Detect which cell encompasses the target text, then output its [x, y] center coordinate. 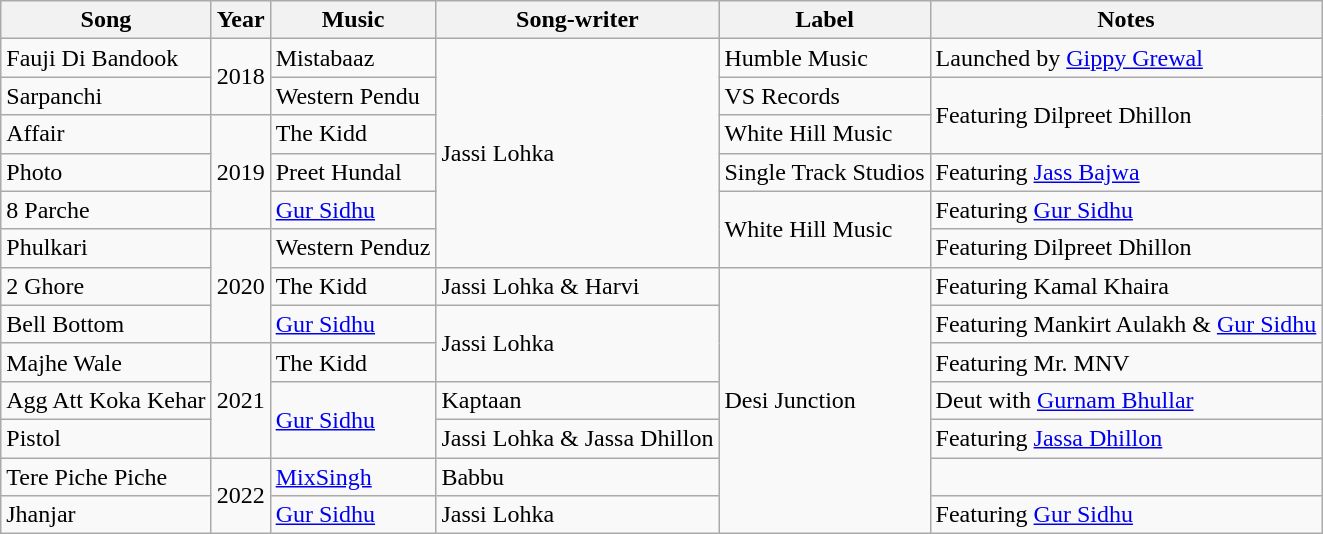
Desi Junction [824, 400]
Babbu [578, 477]
Featuring Jassa Dhillon [1126, 438]
2019 [240, 172]
Deut with Gurnam Bhullar [1126, 400]
Notes [1126, 20]
2 Ghore [106, 286]
Western Penduz [353, 248]
MixSingh [353, 477]
Pistol [106, 438]
Featuring Jass Bajwa [1126, 172]
Agg Att Koka Kehar [106, 400]
Single Track Studios [824, 172]
8 Parche [106, 210]
Preet Hundal [353, 172]
Kaptaan [578, 400]
Affair [106, 134]
Jhanjar [106, 515]
Label [824, 20]
Year [240, 20]
2018 [240, 77]
2021 [240, 400]
Launched by Gippy Grewal [1126, 58]
Bell Bottom [106, 324]
Music [353, 20]
Phulkari [106, 248]
Featuring Kamal Khaira [1126, 286]
Jassi Lohka & Jassa Dhillon [578, 438]
Western Pendu [353, 96]
Jassi Lohka & Harvi [578, 286]
Featuring Mankirt Aulakh & Gur Sidhu [1126, 324]
VS Records [824, 96]
Mistabaaz [353, 58]
Tere Piche Piche [106, 477]
Featuring Mr. MNV [1126, 362]
2020 [240, 286]
2022 [240, 496]
Humble Music [824, 58]
Song [106, 20]
Fauji Di Bandook [106, 58]
Sarpanchi [106, 96]
Photo [106, 172]
Song-writer [578, 20]
Majhe Wale [106, 362]
